Locate the cell with the specified text and output its [x, y] center coordinate. 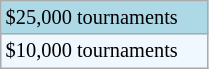
$25,000 tournaments [104, 17]
$10,000 tournaments [104, 51]
